Determine the [X, Y] coordinate at the center of the cell enclosing the given text.  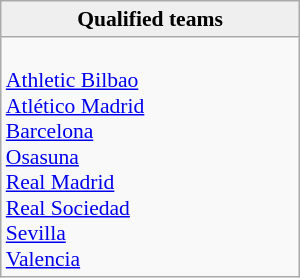
Athletic Bilbao Atlético Madrid Barcelona Osasuna Real Madrid Real Sociedad Sevilla Valencia [150, 157]
Qualified teams [150, 19]
